Return (x, y) of the center of cell containing provided text 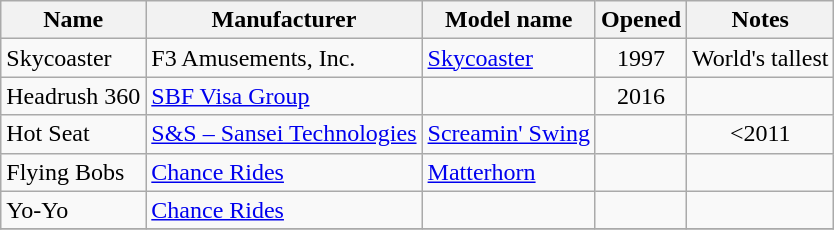
Screamin' Swing (508, 134)
Hot Seat (74, 134)
Opened (640, 20)
Matterhorn (508, 172)
Yo-Yo (74, 210)
Flying Bobs (74, 172)
Model name (508, 20)
SBF Visa Group (284, 96)
S&S – Sansei Technologies (284, 134)
Headrush 360 (74, 96)
2016 (640, 96)
Manufacturer (284, 20)
1997 (640, 58)
<2011 (760, 134)
F3 Amusements, Inc. (284, 58)
Notes (760, 20)
Name (74, 20)
World's tallest (760, 58)
